Determine the [x, y] coordinate at the center of the cell enclosing the given text.  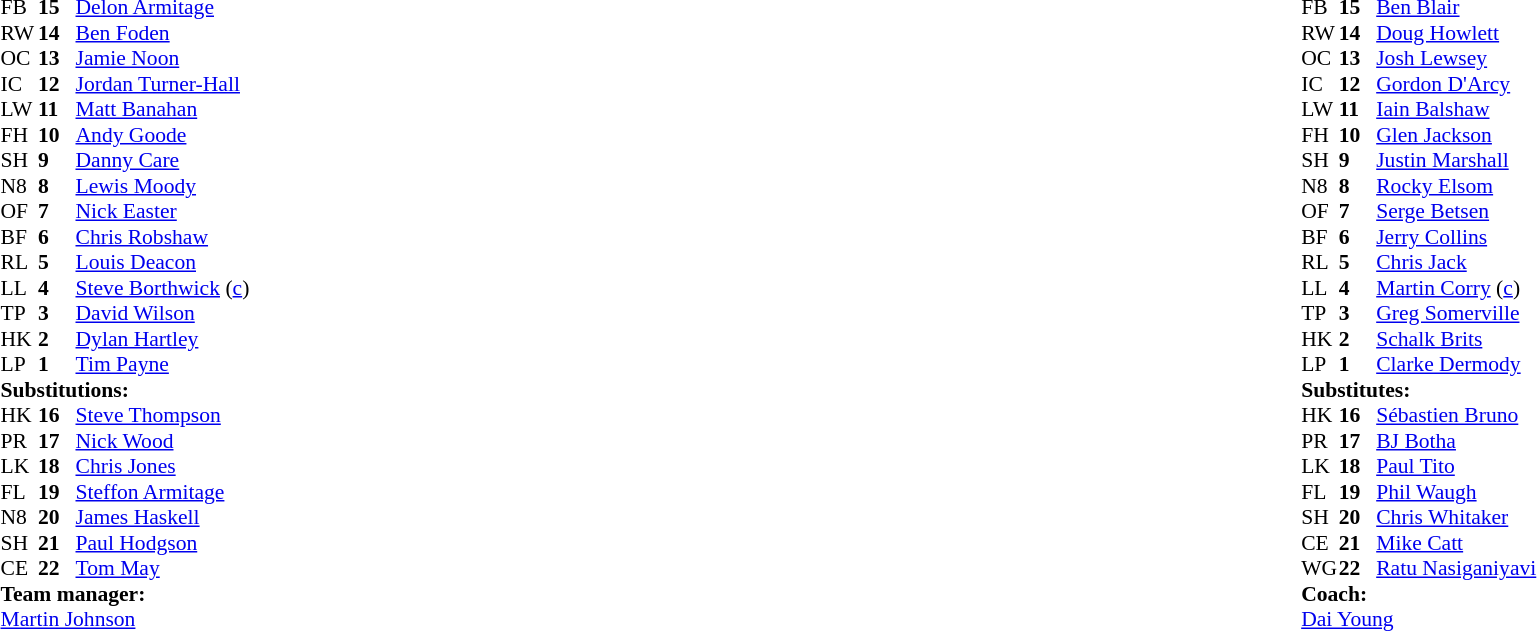
Doug Howlett [1456, 33]
Gordon D'Arcy [1456, 84]
Substitutions: [124, 390]
Danny Care [163, 161]
David Wilson [163, 313]
Ben Foden [163, 33]
Martin Corry (c) [1456, 288]
Jerry Collins [1456, 237]
Josh Lewsey [1456, 59]
Louis Deacon [163, 263]
Paul Tito [1456, 467]
Greg Somerville [1456, 313]
Paul Hodgson [163, 543]
Lewis Moody [163, 186]
Clarke Dermody [1456, 365]
Team manager: [124, 594]
Chris Robshaw [163, 237]
Jordan Turner-Hall [163, 84]
Substitutes: [1418, 390]
Mike Catt [1456, 543]
Phil Waugh [1456, 492]
Iain Balshaw [1456, 109]
WG [1320, 569]
Schalk Brits [1456, 339]
Glen Jackson [1456, 135]
Rocky Elsom [1456, 186]
Dylan Hartley [163, 339]
Chris Jones [163, 467]
Matt Banahan [163, 109]
Chris Jack [1456, 263]
Sébastien Bruno [1456, 415]
Andy Goode [163, 135]
Ratu Nasiganiyavi [1456, 569]
Jamie Noon [163, 59]
James Haskell [163, 517]
BJ Botha [1456, 441]
Justin Marshall [1456, 161]
Serge Betsen [1456, 211]
Tom May [163, 569]
Nick Easter [163, 211]
Coach: [1418, 594]
Chris Whitaker [1456, 517]
Steffon Armitage [163, 492]
Tim Payne [163, 365]
Steve Borthwick (c) [163, 288]
Steve Thompson [163, 415]
Nick Wood [163, 441]
